Locate the cell with the specified text and output its (X, Y) center coordinate. 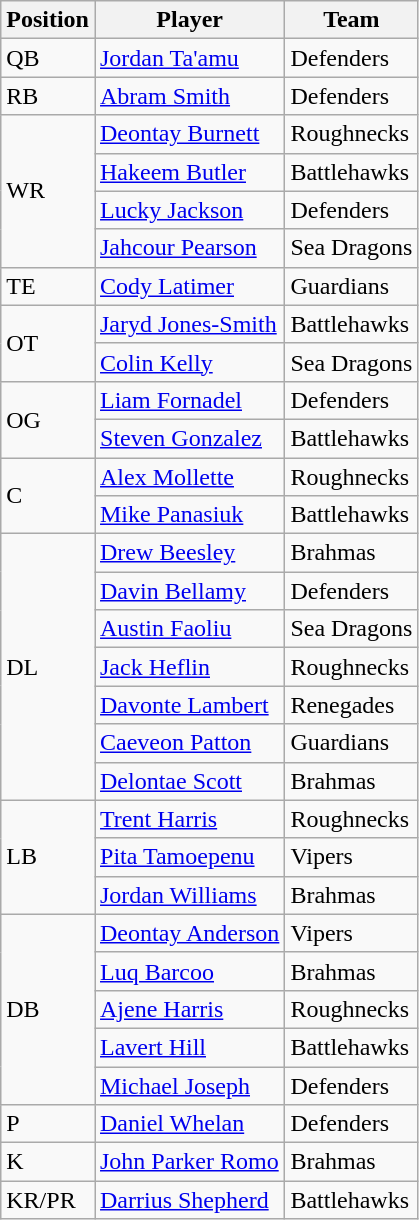
Steven Gonzalez (189, 438)
Delontae Scott (189, 781)
Player (189, 20)
Michael Joseph (189, 1085)
Trent Harris (189, 819)
C (48, 496)
Davonte Lambert (189, 705)
K (48, 1162)
DL (48, 667)
Jordan Williams (189, 895)
Liam Fornadel (189, 400)
Jordan Ta'amu (189, 58)
Jaryd Jones-Smith (189, 324)
LB (48, 857)
Colin Kelly (189, 362)
Austin Faoliu (189, 629)
TE (48, 286)
Jack Heflin (189, 667)
Hakeem Butler (189, 172)
WR (48, 191)
Jahcour Pearson (189, 248)
Lucky Jackson (189, 210)
DB (48, 1009)
Team (352, 20)
KR/PR (48, 1200)
Renegades (352, 705)
OT (48, 343)
QB (48, 58)
Darrius Shepherd (189, 1200)
Drew Beesley (189, 553)
Deontay Anderson (189, 933)
Luq Barcoo (189, 971)
Mike Panasiuk (189, 515)
P (48, 1124)
Caeveon Patton (189, 743)
Lavert Hill (189, 1047)
Deontay Burnett (189, 134)
RB (48, 96)
Position (48, 20)
Davin Bellamy (189, 591)
John Parker Romo (189, 1162)
Ajene Harris (189, 1009)
Alex Mollette (189, 477)
Cody Latimer (189, 286)
OG (48, 419)
Abram Smith (189, 96)
Daniel Whelan (189, 1124)
Pita Tamoepenu (189, 857)
